Determine the (X, Y) coordinate at the center of the cell enclosing the given text.  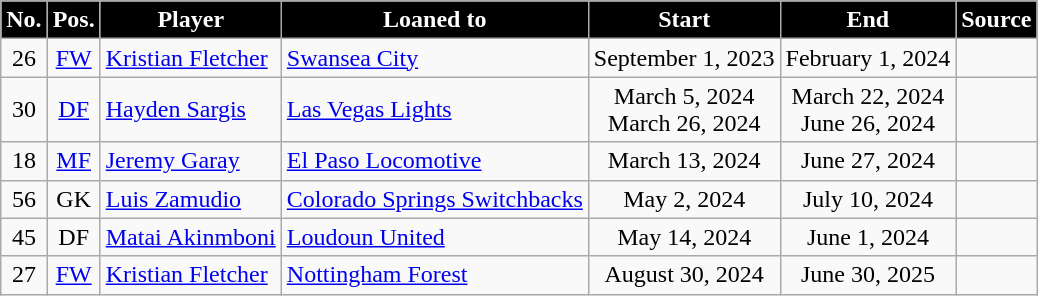
August 30, 2024 (684, 275)
26 (24, 58)
Las Vegas Lights (434, 110)
El Paso Locomotive (434, 161)
Luis Zamudio (190, 199)
September 1, 2023 (684, 58)
End (868, 20)
Loudoun United (434, 237)
Pos. (74, 20)
July 10, 2024 (868, 199)
Player (190, 20)
GK (74, 199)
Colorado Springs Switchbacks (434, 199)
Hayden Sargis (190, 110)
June 30, 2025 (868, 275)
45 (24, 237)
Swansea City (434, 58)
March 5, 2024 March 26, 2024 (684, 110)
Loaned to (434, 20)
MF (74, 161)
No. (24, 20)
Source (996, 20)
30 (24, 110)
February 1, 2024 (868, 58)
May 14, 2024 (684, 237)
27 (24, 275)
May 2, 2024 (684, 199)
Jeremy Garay (190, 161)
Nottingham Forest (434, 275)
June 1, 2024 (868, 237)
June 27, 2024 (868, 161)
Start (684, 20)
Matai Akinmboni (190, 237)
18 (24, 161)
March 22, 2024 June 26, 2024 (868, 110)
March 13, 2024 (684, 161)
56 (24, 199)
